Determine the [x, y] coordinate at the center of the cell enclosing the given text.  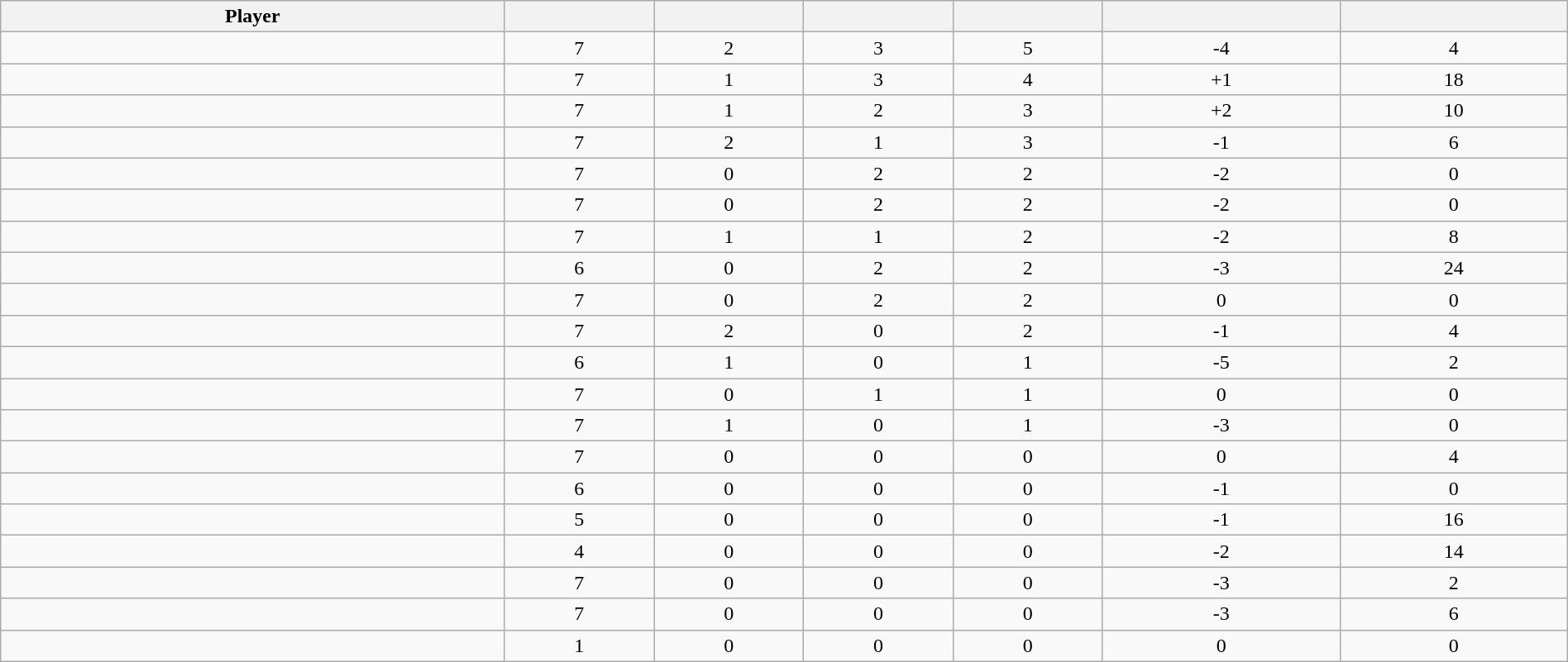
+2 [1221, 111]
8 [1454, 236]
16 [1454, 520]
Player [253, 17]
-5 [1221, 362]
-4 [1221, 48]
14 [1454, 551]
+1 [1221, 79]
10 [1454, 111]
24 [1454, 268]
18 [1454, 79]
